Search for the cell housing the specified text and yield its (X, Y) center coordinate. 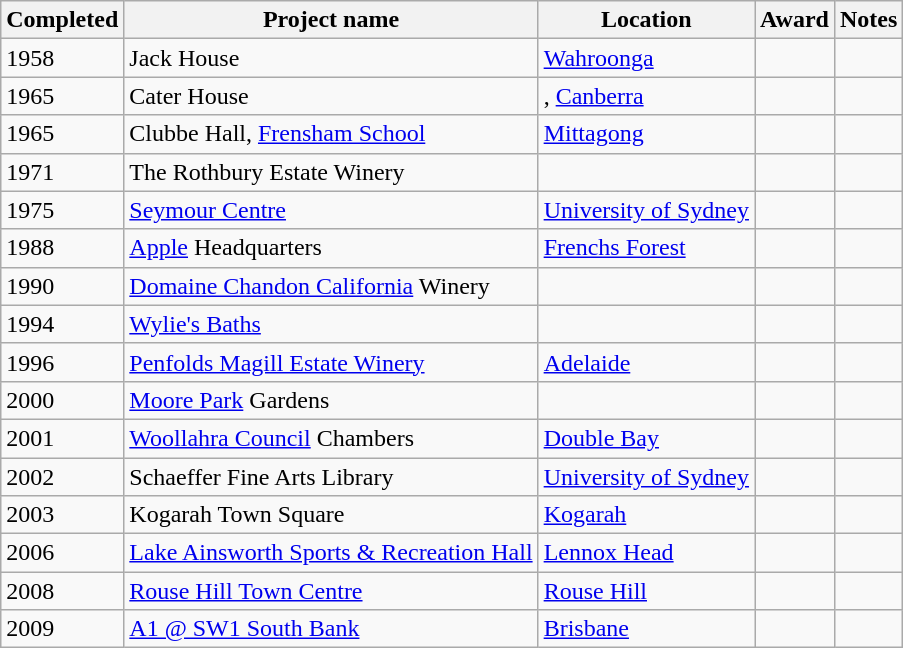
Jack House (331, 58)
Mittagong (646, 134)
2000 (62, 400)
2008 (62, 591)
2003 (62, 515)
Cater House (331, 96)
Adelaide (646, 362)
Wylie's Baths (331, 324)
Seymour Centre (331, 210)
Lennox Head (646, 553)
Apple Headquarters (331, 248)
, Canberra (646, 96)
Lake Ainsworth Sports & Recreation Hall (331, 553)
1971 (62, 172)
Location (646, 20)
1988 (62, 248)
Rouse Hill Town Centre (331, 591)
Moore Park Gardens (331, 400)
Brisbane (646, 629)
Project name (331, 20)
2002 (62, 477)
Domaine Chandon California Winery (331, 286)
Notes (868, 20)
Rouse Hill (646, 591)
Completed (62, 20)
1958 (62, 58)
Frenchs Forest (646, 248)
A1 @ SW1 South Bank (331, 629)
Kogarah (646, 515)
The Rothbury Estate Winery (331, 172)
1994 (62, 324)
1990 (62, 286)
Woollahra Council Chambers (331, 438)
Award (794, 20)
Wahroonga (646, 58)
Clubbe Hall, Frensham School (331, 134)
2009 (62, 629)
Kogarah Town Square (331, 515)
2001 (62, 438)
2006 (62, 553)
Schaeffer Fine Arts Library (331, 477)
1975 (62, 210)
1996 (62, 362)
Penfolds Magill Estate Winery (331, 362)
Double Bay (646, 438)
